Return the (X, Y) coordinate for the center point of the cell that contains the specified text.  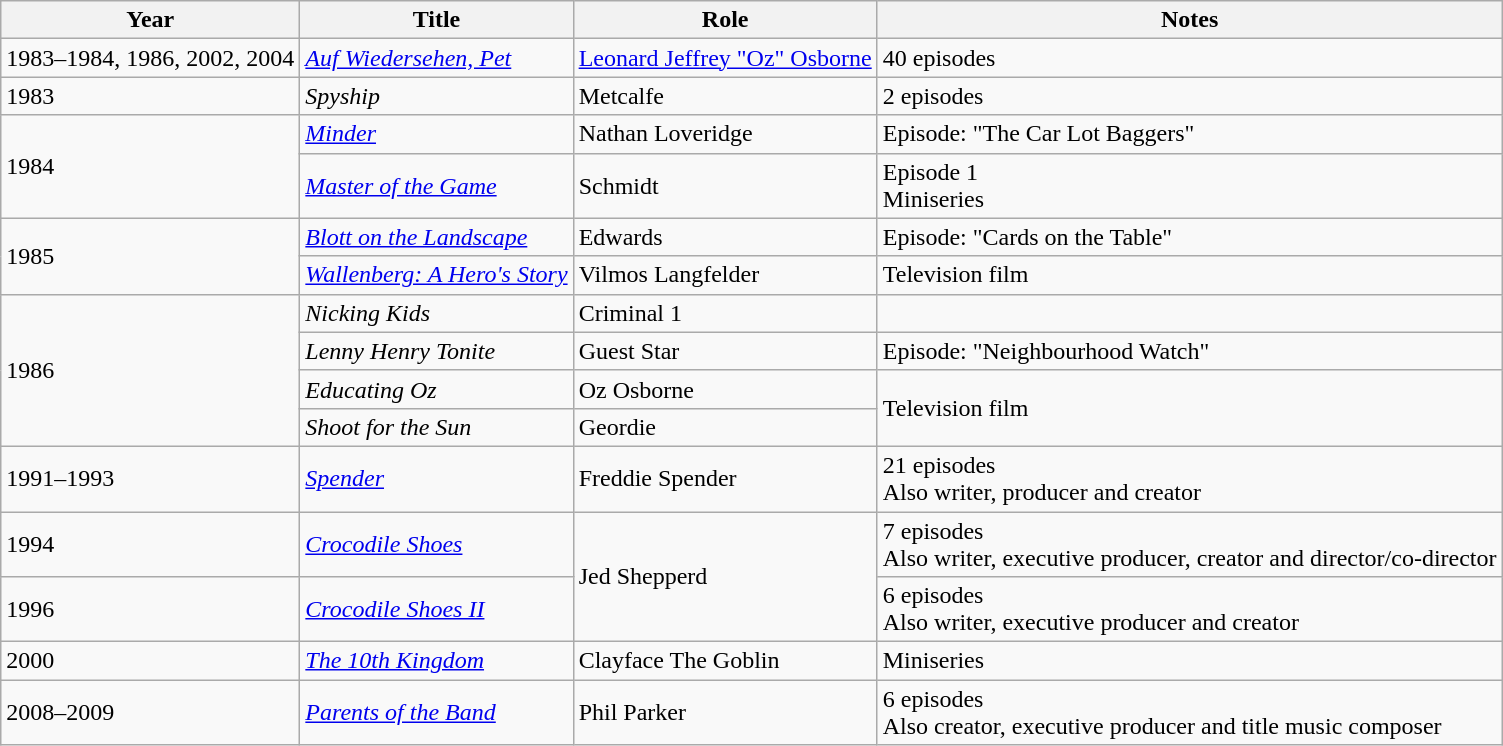
6 episodesAlso creator, executive producer and title music composer (1190, 712)
Guest Star (725, 351)
Spyship (436, 96)
Spender (436, 478)
40 episodes (1190, 58)
1984 (150, 166)
Notes (1190, 20)
Role (725, 20)
Educating Oz (436, 389)
Crocodile Shoes II (436, 610)
Geordie (725, 427)
7 episodesAlso writer, executive producer, creator and director/co-director (1190, 544)
Shoot for the Sun (436, 427)
1994 (150, 544)
Master of the Game (436, 186)
1991–1993 (150, 478)
The 10th Kingdom (436, 661)
1986 (150, 370)
Criminal 1 (725, 313)
Freddie Spender (725, 478)
1983–1984, 1986, 2002, 2004 (150, 58)
Clayface The Goblin (725, 661)
2 episodes (1190, 96)
Episode 1Miniseries (1190, 186)
1983 (150, 96)
Lenny Henry Tonite (436, 351)
Phil Parker (725, 712)
Year (150, 20)
Edwards (725, 237)
Miniseries (1190, 661)
Schmidt (725, 186)
Episode: "Neighbourhood Watch" (1190, 351)
6 episodesAlso writer, executive producer and creator (1190, 610)
1996 (150, 610)
Leonard Jeffrey "Oz" Osborne (725, 58)
Nicking Kids (436, 313)
Episode: "The Car Lot Baggers" (1190, 134)
Wallenberg: A Hero's Story (436, 275)
Jed Shepperd (725, 577)
Title (436, 20)
Crocodile Shoes (436, 544)
Nathan Loveridge (725, 134)
Minder (436, 134)
Episode: "Cards on the Table" (1190, 237)
1985 (150, 256)
Oz Osborne (725, 389)
2000 (150, 661)
Auf Wiedersehen, Pet (436, 58)
Vilmos Langfelder (725, 275)
Parents of the Band (436, 712)
Metcalfe (725, 96)
21 episodesAlso writer, producer and creator (1190, 478)
2008–2009 (150, 712)
Blott on the Landscape (436, 237)
